Scan for the cell matching the given text and deliver its [x, y] coordinate at center. 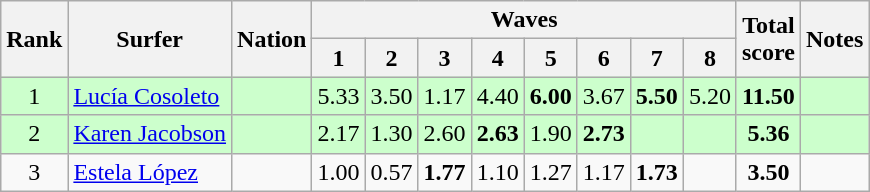
Surfer [150, 39]
Waves [524, 20]
1.10 [498, 172]
1.73 [656, 172]
Rank [34, 39]
2.73 [604, 134]
4 [498, 58]
1.00 [338, 172]
6.00 [550, 96]
2.60 [444, 134]
Nation [272, 39]
Lucía Cosoleto [150, 96]
Karen Jacobson [150, 134]
5.36 [768, 134]
Estela López [150, 172]
5.33 [338, 96]
5.50 [656, 96]
5 [550, 58]
2.17 [338, 134]
7 [656, 58]
1.30 [392, 134]
5.20 [710, 96]
6 [604, 58]
Notes [834, 39]
Totalscore [768, 39]
1.27 [550, 172]
8 [710, 58]
2.63 [498, 134]
0.57 [392, 172]
4.40 [498, 96]
3.67 [604, 96]
1.77 [444, 172]
11.50 [768, 96]
1.90 [550, 134]
